Return [X, Y] of the center of cell containing provided text 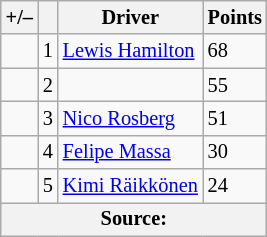
1 [48, 51]
55 [235, 85]
51 [235, 118]
Points [235, 17]
Source: [134, 219]
30 [235, 152]
Kimi Räikkönen [130, 186]
Felipe Massa [130, 152]
2 [48, 85]
Driver [130, 17]
+/– [20, 17]
Nico Rosberg [130, 118]
68 [235, 51]
24 [235, 186]
3 [48, 118]
Lewis Hamilton [130, 51]
5 [48, 186]
4 [48, 152]
